Find where the given text appears and provide that cell's center as [x, y] coordinate. 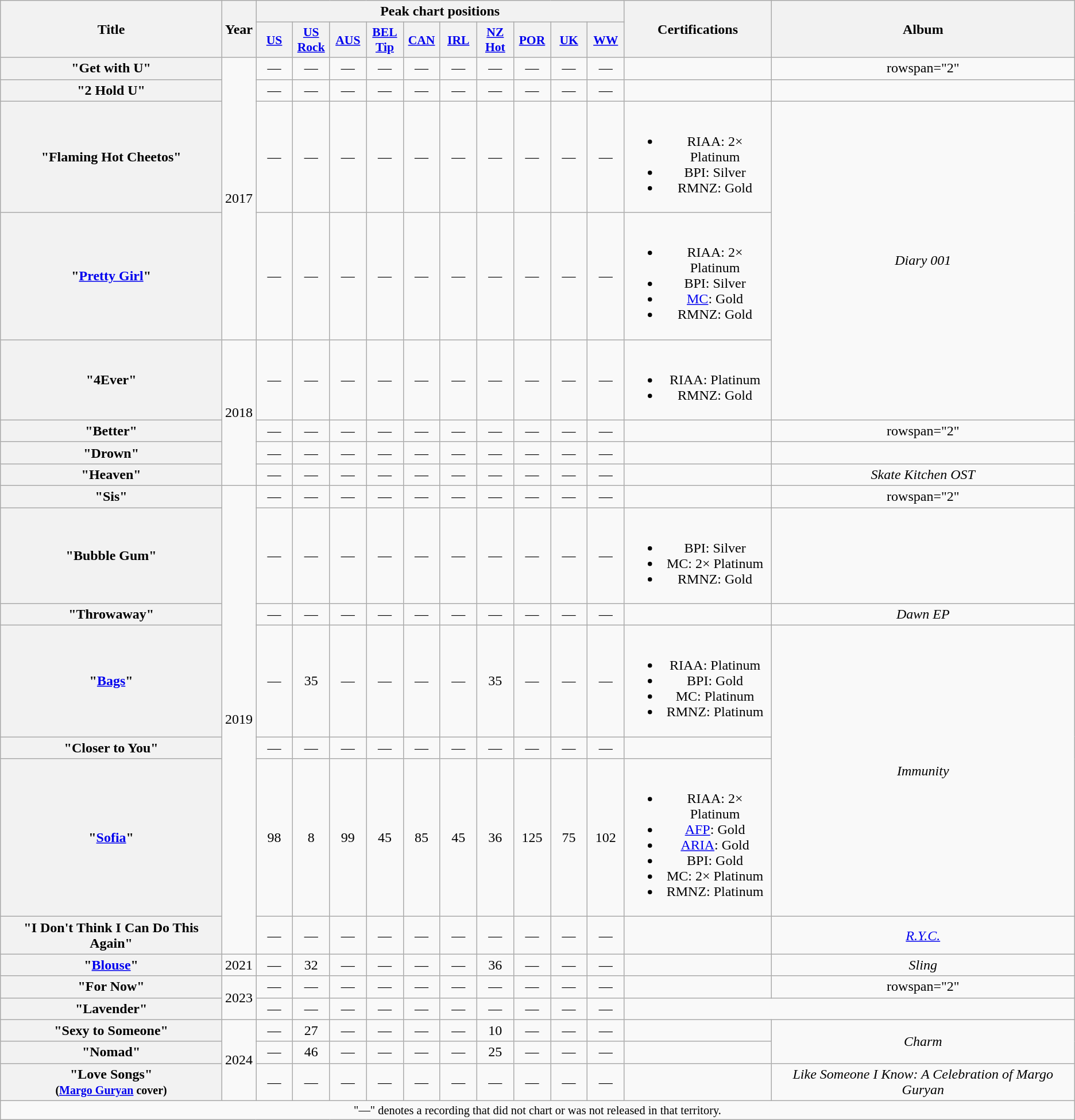
USRock [311, 40]
"Lavender" [111, 1009]
CAN [422, 40]
8 [311, 837]
RIAA: PlatinumBPI: GoldMC: PlatinumRMNZ: Platinum [698, 681]
98 [274, 837]
2018 [239, 412]
"—" denotes a recording that did not chart or was not released in that territory. [537, 1110]
Title [111, 29]
RIAA: PlatinumRMNZ: Gold [698, 380]
125 [532, 837]
"I Don't Think I Can Do This Again" [111, 935]
"2 Hold U" [111, 90]
2021 [239, 965]
2023 [239, 998]
"Drown" [111, 453]
NZHot [495, 40]
AUS [348, 40]
"Pretty Girl" [111, 276]
"Closer to You" [111, 748]
UK [569, 40]
"Throwaway" [111, 615]
WW [606, 40]
2017 [239, 199]
85 [422, 837]
2024 [239, 1060]
Dawn EP [923, 615]
BELTip [385, 40]
"Heaven" [111, 474]
Charm [923, 1041]
10 [495, 1030]
102 [606, 837]
"Get with U" [111, 68]
Diary 001 [923, 261]
99 [348, 837]
75 [569, 837]
27 [311, 1030]
RIAA: 2× PlatinumBPI: SilverMC: GoldRMNZ: Gold [698, 276]
Sling [923, 965]
Year [239, 29]
"Sofia" [111, 837]
"Flaming Hot Cheetos" [111, 157]
46 [311, 1052]
Skate Kitchen OST [923, 474]
POR [532, 40]
"Bags" [111, 681]
RIAA: 2× PlatinumAFP: GoldARIA: GoldBPI: GoldMC: 2× PlatinumRMNZ: Platinum [698, 837]
Certifications [698, 29]
"Sis" [111, 496]
BPI: SilverMC: 2× PlatinumRMNZ: Gold [698, 556]
R.Y.C. [923, 935]
Like Someone I Know: A Celebration of Margo Guryan [923, 1082]
"Sexy to Someone" [111, 1030]
"For Now" [111, 987]
Peak chart positions [440, 11]
"Nomad" [111, 1052]
Album [923, 29]
"Blouse" [111, 965]
32 [311, 965]
"4Ever" [111, 380]
"Love Songs"(Margo Guryan cover) [111, 1082]
US [274, 40]
2019 [239, 719]
Immunity [923, 771]
RIAA: 2× PlatinumBPI: SilverRMNZ: Gold [698, 157]
"Better" [111, 431]
IRL [458, 40]
"Bubble Gum" [111, 556]
25 [495, 1052]
